Output the (X, Y) coordinate of the center of the cell containing the given text.  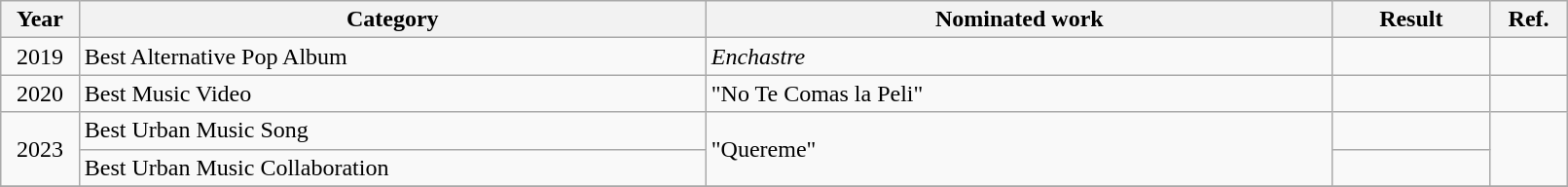
Result (1411, 19)
Best Urban Music Collaboration (392, 168)
2019 (40, 56)
Best Alternative Pop Album (392, 56)
Enchastre (1019, 56)
Category (392, 19)
Best Urban Music Song (392, 131)
Best Music Video (392, 93)
"Quereme" (1019, 149)
Ref. (1528, 19)
"No Te Comas la Peli" (1019, 93)
2023 (40, 149)
Year (40, 19)
2020 (40, 93)
Nominated work (1019, 19)
